Pinpoint the cell where the given text exists, returning its [X, Y] midpoint coordinate. 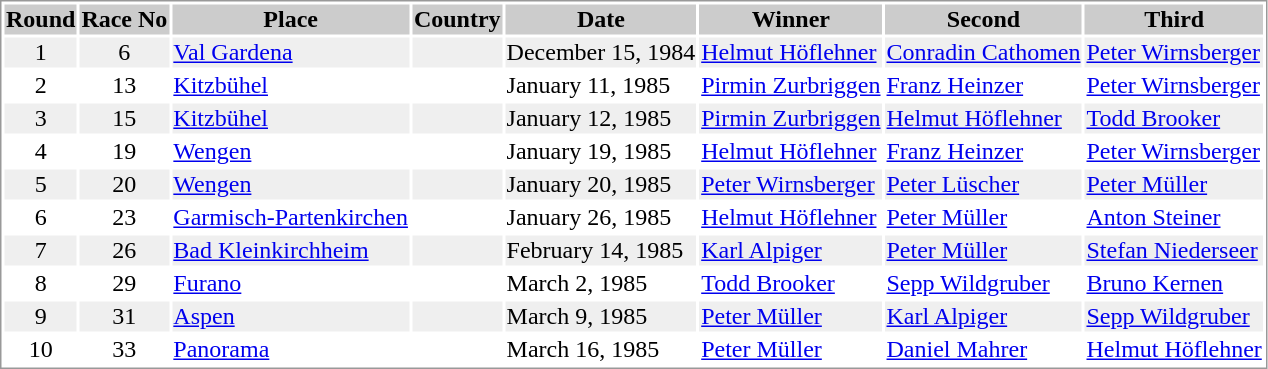
5 [40, 185]
Country [457, 19]
Panorama [291, 349]
Bad Kleinkirchheim [291, 251]
33 [124, 349]
Aspen [291, 317]
4 [40, 151]
Conradin Cathomen [984, 53]
Stefan Niederseer [1174, 251]
Date [601, 19]
Furano [291, 283]
9 [40, 317]
3 [40, 119]
March 9, 1985 [601, 317]
19 [124, 151]
8 [40, 283]
Garmisch-Partenkirchen [291, 217]
Third [1174, 19]
March 2, 1985 [601, 283]
Second [984, 19]
January 26, 1985 [601, 217]
26 [124, 251]
29 [124, 283]
13 [124, 85]
1 [40, 53]
January 20, 1985 [601, 185]
Race No [124, 19]
January 11, 1985 [601, 85]
Bruno Kernen [1174, 283]
Peter Lüscher [984, 185]
23 [124, 217]
2 [40, 85]
Place [291, 19]
10 [40, 349]
31 [124, 317]
Val Gardena [291, 53]
15 [124, 119]
7 [40, 251]
January 12, 1985 [601, 119]
December 15, 1984 [601, 53]
Anton Steiner [1174, 217]
20 [124, 185]
March 16, 1985 [601, 349]
January 19, 1985 [601, 151]
February 14, 1985 [601, 251]
Daniel Mahrer [984, 349]
Round [40, 19]
Winner [791, 19]
